Locate the cell with the specified text and output its (X, Y) center coordinate. 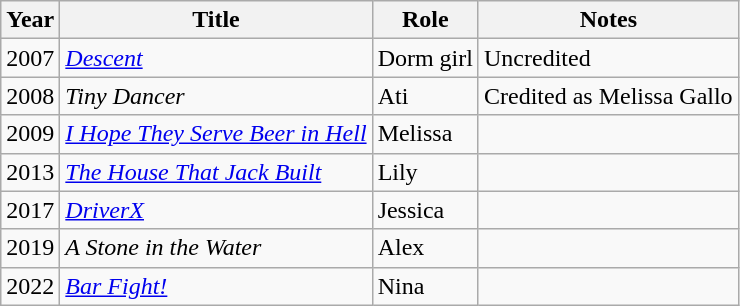
2022 (30, 286)
Lily (425, 172)
Melissa (425, 134)
Ati (425, 96)
Credited as Melissa Gallo (608, 96)
Title (216, 20)
2008 (30, 96)
Tiny Dancer (216, 96)
Descent (216, 58)
Role (425, 20)
Nina (425, 286)
2013 (30, 172)
DriverX (216, 210)
Dorm girl (425, 58)
Jessica (425, 210)
Notes (608, 20)
Uncredited (608, 58)
Alex (425, 248)
2007 (30, 58)
A Stone in the Water (216, 248)
2019 (30, 248)
Bar Fight! (216, 286)
The House That Jack Built (216, 172)
2017 (30, 210)
I Hope They Serve Beer in Hell (216, 134)
Year (30, 20)
2009 (30, 134)
